Return the (X, Y) coordinate for the center point of the cell that contains the specified text.  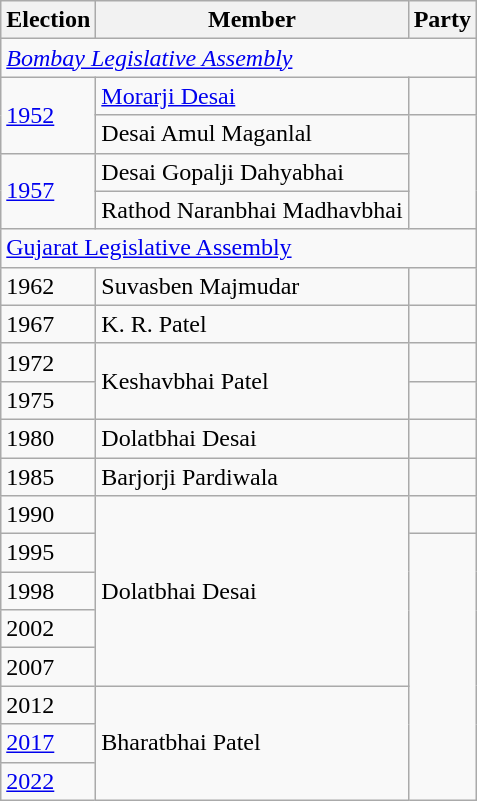
Party (442, 20)
2012 (48, 705)
2007 (48, 667)
1998 (48, 591)
2017 (48, 743)
2002 (48, 629)
Desai Gopalji Dahyabhai (252, 172)
Morarji Desai (252, 96)
1985 (48, 477)
1980 (48, 438)
Rathod Naranbhai Madhavbhai (252, 210)
Keshavbhai Patel (252, 381)
Barjorji Pardiwala (252, 477)
1957 (48, 191)
1990 (48, 515)
1967 (48, 324)
Bombay Legislative Assembly (239, 58)
Suvasben Majmudar (252, 286)
Member (252, 20)
Bharatbhai Patel (252, 743)
Desai Amul Maganlal (252, 134)
2022 (48, 781)
1962 (48, 286)
Election (48, 20)
1972 (48, 362)
1952 (48, 115)
K. R. Patel (252, 324)
1995 (48, 553)
Gujarat Legislative Assembly (239, 248)
1975 (48, 400)
